Pinpoint the cell where the given text exists, returning its (x, y) midpoint coordinate. 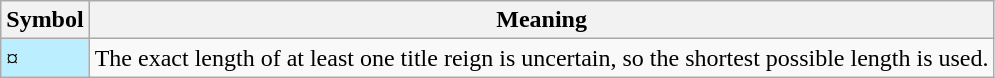
Meaning (542, 20)
¤ (45, 58)
The exact length of at least one title reign is uncertain, so the shortest possible length is used. (542, 58)
Symbol (45, 20)
